For the text-containing cell, return its midpoint in (X, Y) coordinate format. 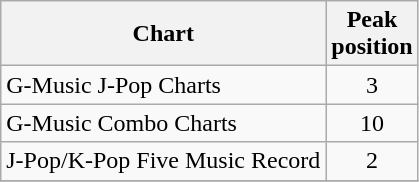
G-Music J-Pop Charts (164, 85)
3 (372, 85)
J-Pop/K-Pop Five Music Record (164, 161)
10 (372, 123)
G-Music Combo Charts (164, 123)
2 (372, 161)
Peakposition (372, 34)
Chart (164, 34)
